Scan for the cell matching the given text and deliver its [X, Y] coordinate at center. 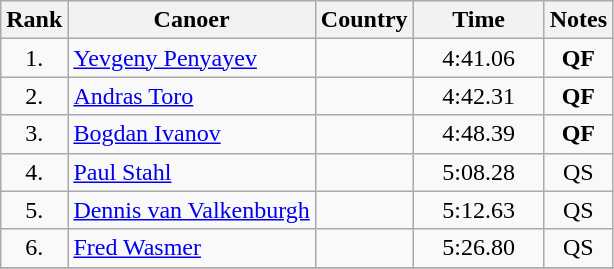
5. [34, 210]
Yevgeny Penyayev [192, 58]
4:41.06 [478, 58]
Rank [34, 20]
Dennis van Valkenburgh [192, 210]
4:48.39 [478, 134]
6. [34, 248]
Country [364, 20]
Bogdan Ivanov [192, 134]
4. [34, 172]
Time [478, 20]
Andras Toro [192, 96]
Paul Stahl [192, 172]
5:26.80 [478, 248]
Notes [578, 20]
5:08.28 [478, 172]
5:12.63 [478, 210]
1. [34, 58]
2. [34, 96]
3. [34, 134]
Canoer [192, 20]
4:42.31 [478, 96]
Fred Wasmer [192, 248]
